Locate the cell with the specified text and output its [X, Y] center coordinate. 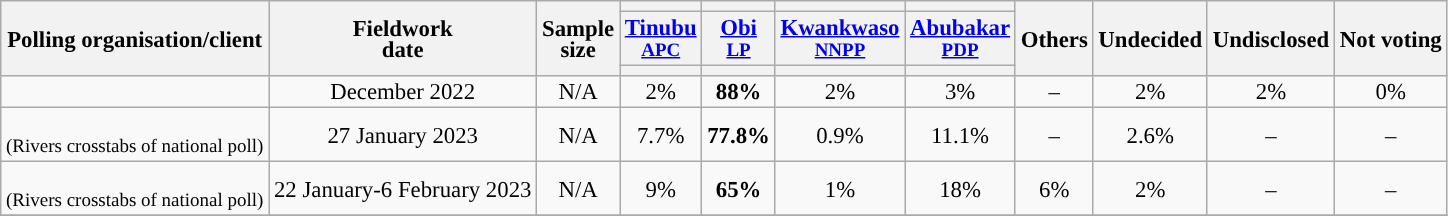
11.1% [960, 135]
6% [1054, 189]
Not voting [1391, 38]
77.8% [738, 135]
2.6% [1150, 135]
Fieldworkdate [403, 38]
9% [661, 189]
0.9% [840, 135]
88% [738, 92]
AbubakarPDP [960, 39]
65% [738, 189]
KwankwasoNNPP [840, 39]
0% [1391, 92]
Others [1054, 38]
27 January 2023 [403, 135]
18% [960, 189]
December 2022 [403, 92]
Samplesize [578, 38]
22 January-6 February 2023 [403, 189]
ObiLP [738, 39]
Undecided [1150, 38]
7.7% [661, 135]
Polling organisation/client [135, 38]
3% [960, 92]
TinubuAPC [661, 39]
1% [840, 189]
Undisclosed [1270, 38]
